Extract the [x, y] coordinate from the center of the cell holding the provided text.  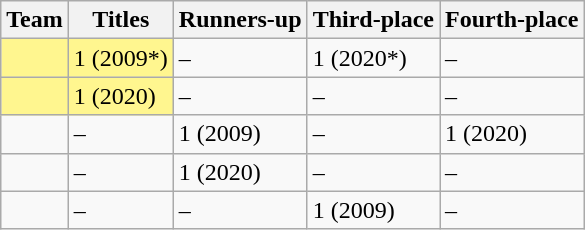
Titles [120, 20]
Third-place [373, 20]
Team [35, 20]
1 (2009*) [120, 58]
Runners-up [240, 20]
Fourth-place [512, 20]
1 (2020*) [373, 58]
